Determine the [x, y] coordinate at the center of the cell enclosing the given text.  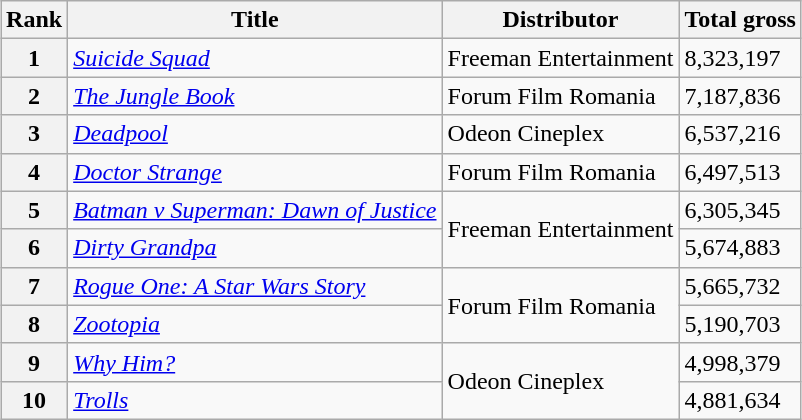
Title [255, 20]
2 [34, 96]
9 [34, 362]
5,674,883 [740, 248]
10 [34, 400]
6,537,216 [740, 134]
Trolls [255, 400]
Doctor Strange [255, 172]
8 [34, 324]
6 [34, 248]
4,998,379 [740, 362]
4 [34, 172]
Total gross [740, 20]
Rogue One: A Star Wars Story [255, 286]
Distributor [560, 20]
The Jungle Book [255, 96]
Why Him? [255, 362]
8,323,197 [740, 58]
1 [34, 58]
5 [34, 210]
Suicide Squad [255, 58]
7 [34, 286]
6,497,513 [740, 172]
Rank [34, 20]
Batman v Superman: Dawn of Justice [255, 210]
6,305,345 [740, 210]
5,190,703 [740, 324]
3 [34, 134]
4,881,634 [740, 400]
Deadpool [255, 134]
5,665,732 [740, 286]
Zootopia [255, 324]
7,187,836 [740, 96]
Dirty Grandpa [255, 248]
